Determine the (x, y) coordinate at the center of the cell enclosing the given text.  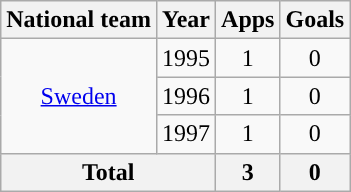
Apps (248, 20)
Goals (315, 20)
Total (108, 172)
3 (248, 172)
1996 (186, 96)
National team (79, 20)
Year (186, 20)
1995 (186, 58)
1997 (186, 134)
Sweden (79, 96)
